Capture the cell that displays the provided text and extract its [x, y] central coordinate. 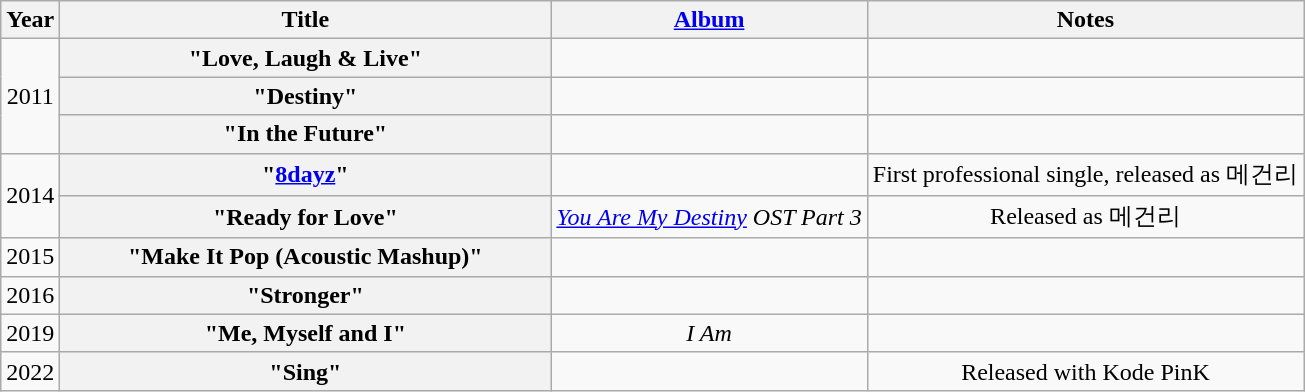
"Love, Laugh & Live" [306, 58]
First professional single, released as 메건리 [1085, 174]
"Make It Pop (Acoustic Mashup)" [306, 257]
"Ready for Love" [306, 218]
Album [709, 20]
"Sing" [306, 371]
Title [306, 20]
Year [30, 20]
"Me, Myself and I" [306, 333]
You Are My Destiny OST Part 3 [709, 218]
Released with Kode PinK [1085, 371]
2015 [30, 257]
2016 [30, 295]
Notes [1085, 20]
"Stronger" [306, 295]
2019 [30, 333]
2014 [30, 196]
"8dayz" [306, 174]
I Am [709, 333]
Released as 메건리 [1085, 218]
"Destiny" [306, 96]
"In the Future" [306, 134]
2011 [30, 96]
2022 [30, 371]
